Provide the [x, y] coordinate of the cell's center where the given text is located.  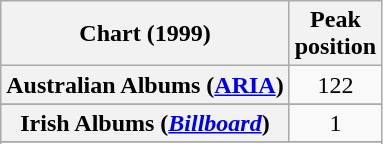
1 [335, 123]
Australian Albums (ARIA) [145, 85]
122 [335, 85]
Irish Albums (Billboard) [145, 123]
Peakposition [335, 34]
Chart (1999) [145, 34]
